Output the [x, y] coordinate of the center of the cell containing the given text.  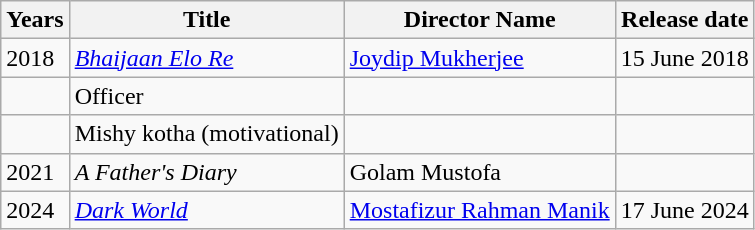
15 June 2018 [684, 58]
Joydip Mukherjee [480, 58]
2021 [35, 172]
Release date [684, 20]
Years [35, 20]
Officer [206, 96]
2018 [35, 58]
17 June 2024 [684, 210]
2024 [35, 210]
Director Name [480, 20]
Title [206, 20]
Mishy kotha (motivational) [206, 134]
Golam Mustofa [480, 172]
A Father's Diary [206, 172]
Mostafizur Rahman Manik [480, 210]
Bhaijaan Elo Re [206, 58]
Dark World [206, 210]
